Detect which cell encompasses the target text, then output its (x, y) center coordinate. 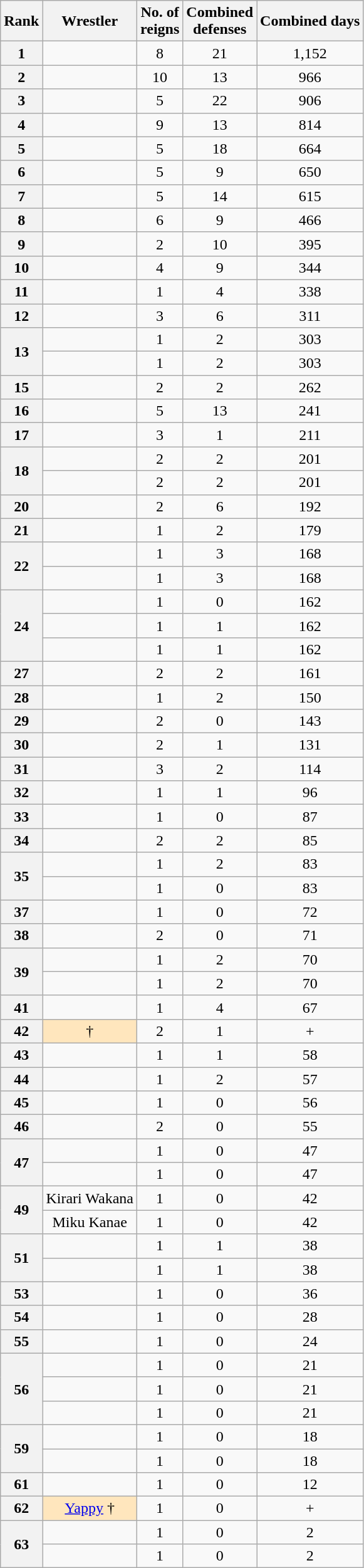
814 (310, 125)
11 (21, 291)
58 (310, 1055)
32 (21, 793)
131 (310, 745)
966 (310, 77)
338 (310, 291)
16 (21, 411)
57 (310, 1079)
44 (21, 1079)
67 (310, 1007)
85 (310, 840)
37 (21, 912)
466 (310, 220)
29 (21, 721)
96 (310, 793)
906 (310, 101)
143 (310, 721)
Combineddefenses (220, 21)
41 (21, 1007)
664 (310, 149)
33 (21, 817)
34 (21, 840)
20 (21, 506)
Wrestler (90, 21)
72 (310, 912)
30 (21, 745)
† (90, 1031)
Yappy † (90, 1508)
150 (310, 698)
114 (310, 769)
241 (310, 411)
71 (310, 936)
15 (21, 387)
1,152 (310, 53)
36 (310, 1294)
61 (21, 1485)
Kirari Wakana (90, 1198)
63 (21, 1544)
179 (310, 530)
35 (21, 876)
49 (21, 1210)
46 (21, 1127)
45 (21, 1103)
Miku Kanae (90, 1222)
650 (310, 172)
31 (21, 769)
53 (21, 1294)
Combined days (310, 21)
27 (21, 673)
192 (310, 506)
17 (21, 435)
262 (310, 387)
59 (21, 1448)
615 (310, 196)
344 (310, 268)
7 (21, 196)
311 (310, 315)
211 (310, 435)
14 (220, 196)
Rank (21, 21)
54 (21, 1317)
39 (21, 971)
87 (310, 817)
No. ofreigns (159, 21)
62 (21, 1508)
395 (310, 244)
161 (310, 673)
51 (21, 1258)
43 (21, 1055)
